Identify which cell holds the provided text, then report its (x, y) central coordinate. 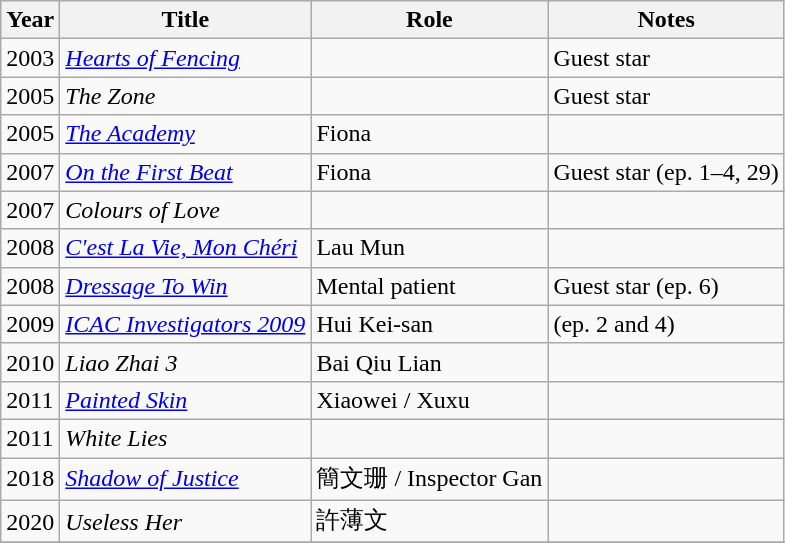
Title (186, 20)
Mental patient (430, 286)
Year (30, 20)
Hui Kei-san (430, 324)
White Lies (186, 438)
Bai Qiu Lian (430, 362)
Notes (666, 20)
On the First Beat (186, 172)
Dressage To Win (186, 286)
ICAC Investigators 2009 (186, 324)
Hearts of Fencing (186, 58)
Colours of Love (186, 210)
Guest star (ep. 1–4, 29) (666, 172)
2009 (30, 324)
Useless Her (186, 522)
Role (430, 20)
Xiaowei / Xuxu (430, 400)
2018 (30, 480)
(ep. 2 and 4) (666, 324)
2003 (30, 58)
簡文珊 / Inspector Gan (430, 480)
許薄文 (430, 522)
Lau Mun (430, 248)
The Academy (186, 134)
Painted Skin (186, 400)
Liao Zhai 3 (186, 362)
C'est La Vie, Mon Chéri (186, 248)
2010 (30, 362)
The Zone (186, 96)
Guest star (ep. 6) (666, 286)
2020 (30, 522)
Shadow of Justice (186, 480)
